From the cell containing the given text, extract its center point as [X, Y] coordinate. 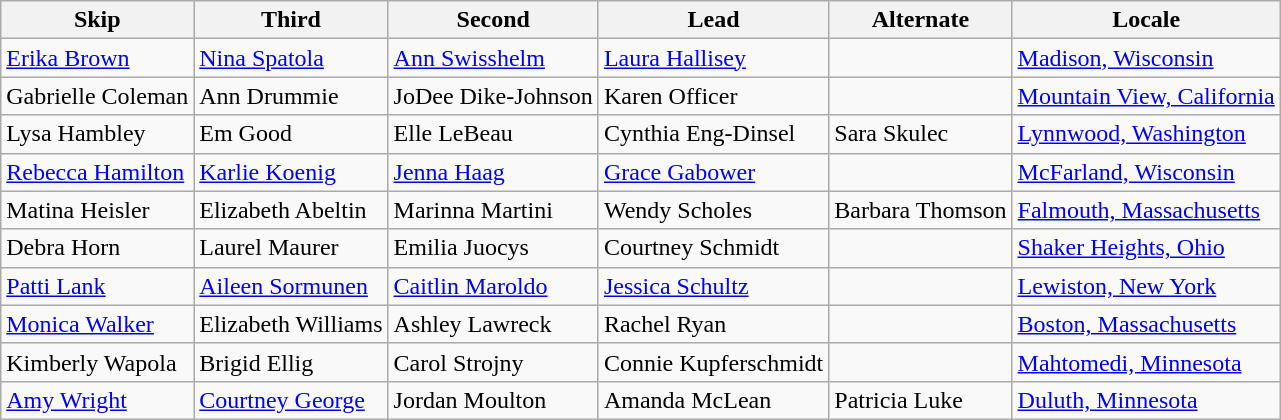
Debra Horn [98, 248]
Mountain View, California [1146, 96]
Caitlin Maroldo [493, 286]
Gabrielle Coleman [98, 96]
Laurel Maurer [291, 248]
Lewiston, New York [1146, 286]
Rachel Ryan [713, 324]
Emilia Juocys [493, 248]
Lynnwood, Washington [1146, 134]
Erika Brown [98, 58]
Karen Officer [713, 96]
Barbara Thomson [920, 210]
Wendy Scholes [713, 210]
Second [493, 20]
Kimberly Wapola [98, 362]
Elle LeBeau [493, 134]
Locale [1146, 20]
Lysa Hambley [98, 134]
Grace Gabower [713, 172]
Shaker Heights, Ohio [1146, 248]
Mahtomedi, Minnesota [1146, 362]
McFarland, Wisconsin [1146, 172]
Cynthia Eng-Dinsel [713, 134]
Duluth, Minnesota [1146, 400]
Lead [713, 20]
Ashley Lawreck [493, 324]
Ann Drummie [291, 96]
Jenna Haag [493, 172]
Karlie Koenig [291, 172]
Sara Skulec [920, 134]
Jordan Moulton [493, 400]
Laura Hallisey [713, 58]
Ann Swisshelm [493, 58]
Jessica Schultz [713, 286]
Patti Lank [98, 286]
Courtney George [291, 400]
Falmouth, Massachusetts [1146, 210]
Amanda McLean [713, 400]
Courtney Schmidt [713, 248]
Carol Strojny [493, 362]
Elizabeth Abeltin [291, 210]
Amy Wright [98, 400]
Alternate [920, 20]
Marinna Martini [493, 210]
Boston, Massachusetts [1146, 324]
Monica Walker [98, 324]
Aileen Sormunen [291, 286]
Em Good [291, 134]
Madison, Wisconsin [1146, 58]
Patricia Luke [920, 400]
Nina Spatola [291, 58]
Skip [98, 20]
Matina Heisler [98, 210]
JoDee Dike-Johnson [493, 96]
Rebecca Hamilton [98, 172]
Connie Kupferschmidt [713, 362]
Brigid Ellig [291, 362]
Third [291, 20]
Elizabeth Williams [291, 324]
